Locate the cell with the specified text and output its [x, y] center coordinate. 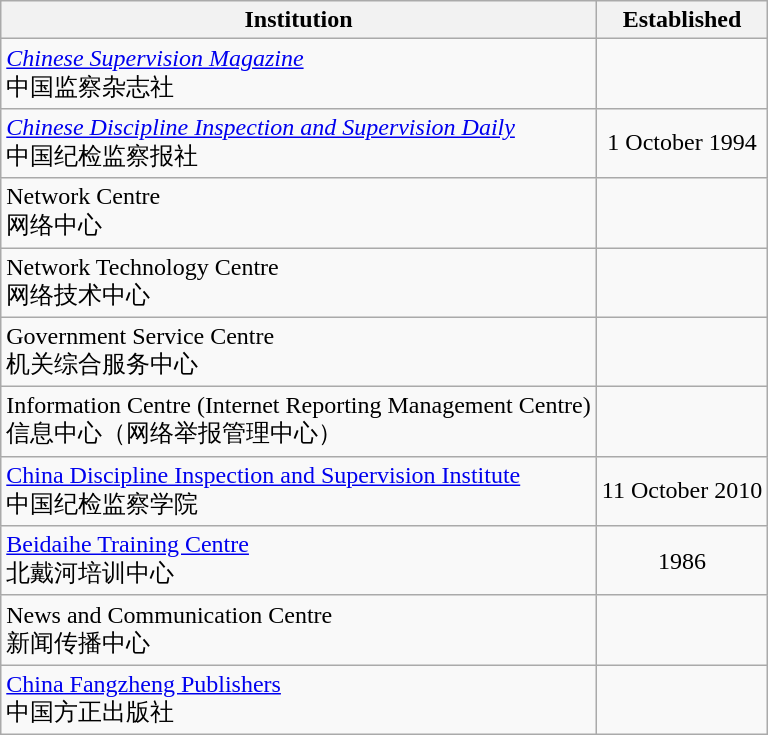
1 October 1994 [682, 143]
Network Technology Centre网络技术中心 [299, 283]
Chinese Discipline Inspection and Supervision Daily中国纪检监察报社 [299, 143]
News and Communication Centre新闻传播中心 [299, 630]
China Discipline Inspection and Supervision Institute中国纪检监察学院 [299, 491]
Government Service Centre机关综合服务中心 [299, 352]
China Fangzheng Publishers中国方正出版社 [299, 700]
Network Centre网络中心 [299, 213]
Established [682, 20]
Chinese Supervision Magazine中国监察杂志社 [299, 74]
Information Centre (Internet Reporting Management Centre)信息中心（网络举报管理中心） [299, 422]
1986 [682, 561]
11 October 2010 [682, 491]
Beidaihe Training Centre北戴河培训中心 [299, 561]
Institution [299, 20]
